Scan for the cell matching the given text and deliver its (X, Y) coordinate at center. 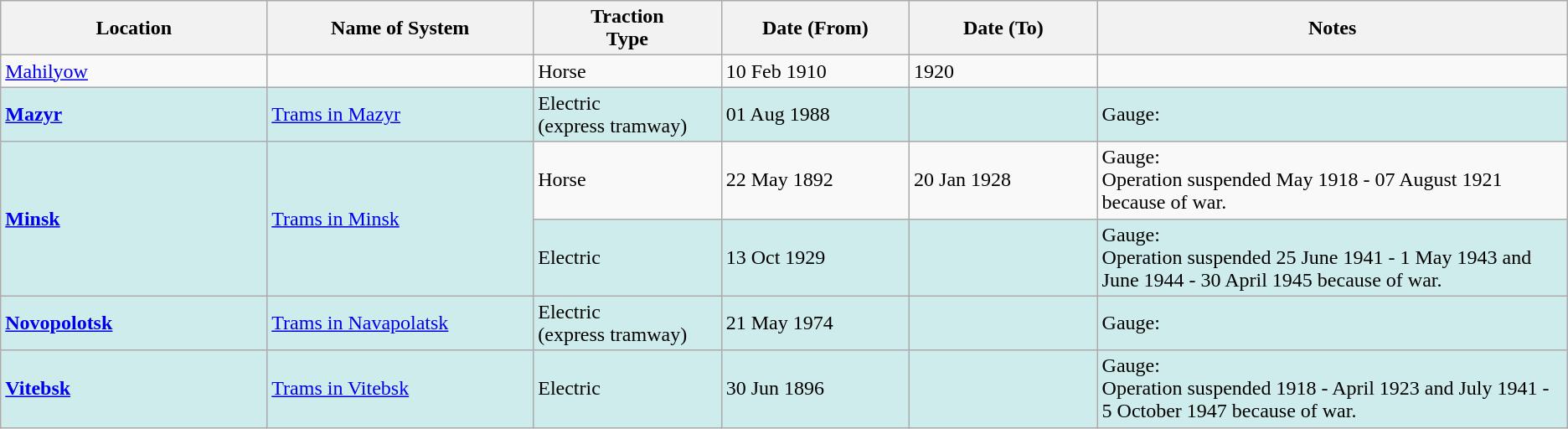
Location (134, 28)
Mahilyow (134, 71)
1920 (1003, 71)
Mazyr (134, 114)
Date (To) (1003, 28)
Trams in Vitebsk (400, 389)
01 Aug 1988 (815, 114)
21 May 1974 (815, 323)
10 Feb 1910 (815, 71)
22 May 1892 (815, 180)
30 Jun 1896 (815, 389)
Date (From) (815, 28)
Trams in Navapolatsk (400, 323)
20 Jan 1928 (1003, 180)
Gauge: Operation suspended 1918 - April 1923 and July 1941 - 5 October 1947 because of war. (1332, 389)
Novopolotsk (134, 323)
Notes (1332, 28)
Vitebsk (134, 389)
Gauge: Operation suspended May 1918 - 07 August 1921 because of war. (1332, 180)
Minsk (134, 219)
Trams in Mazyr (400, 114)
TractionType (627, 28)
Trams in Minsk (400, 219)
13 Oct 1929 (815, 257)
Name of System (400, 28)
Gauge: Operation suspended 25 June 1941 - 1 May 1943 and June 1944 - 30 April 1945 because of war. (1332, 257)
